Search for the cell housing the specified text and yield its (x, y) center coordinate. 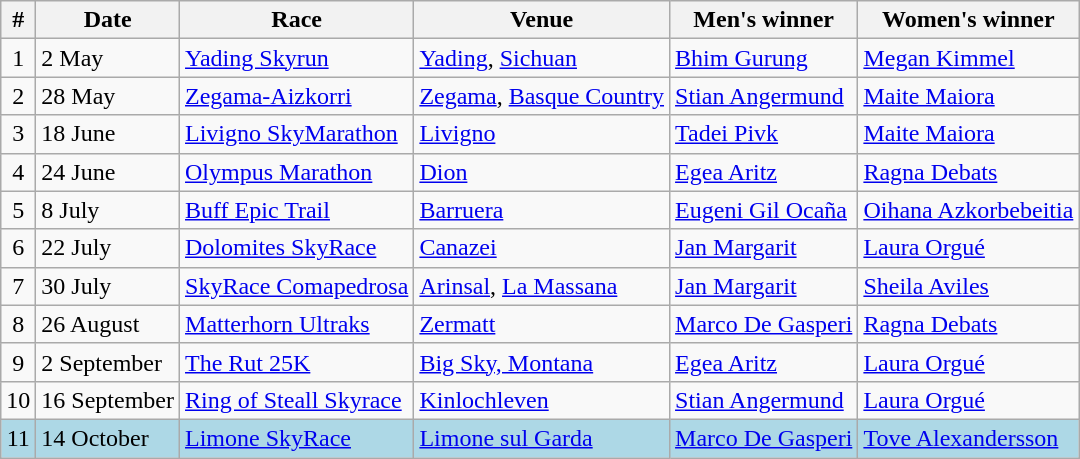
2 May (108, 58)
6 (18, 248)
Zermatt (542, 324)
28 May (108, 96)
# (18, 20)
11 (18, 438)
Livigno (542, 134)
2 September (108, 362)
Tadei Pivk (764, 134)
Tove Alexandersson (968, 438)
Zegama-Aizkorri (297, 96)
Venue (542, 20)
Big Sky, Montana (542, 362)
Matterhorn Ultraks (297, 324)
SkyRace Comapedrosa (297, 286)
Bhim Gurung (764, 58)
2 (18, 96)
The Rut 25K (297, 362)
26 August (108, 324)
Sheila Aviles (968, 286)
18 June (108, 134)
4 (18, 172)
8 (18, 324)
Ring of Steall Skyrace (297, 400)
30 July (108, 286)
Megan Kimmel (968, 58)
Women's winner (968, 20)
24 June (108, 172)
Limone sul Garda (542, 438)
8 July (108, 210)
Limone SkyRace (297, 438)
Oihana Azkorbebeitia (968, 210)
Olympus Marathon (297, 172)
3 (18, 134)
Date (108, 20)
Zegama, Basque Country (542, 96)
Canazei (542, 248)
22 July (108, 248)
Yading, Sichuan (542, 58)
10 (18, 400)
16 September (108, 400)
Dion (542, 172)
Eugeni Gil Ocaña (764, 210)
1 (18, 58)
Arinsal, La Massana (542, 286)
5 (18, 210)
14 October (108, 438)
Men's winner (764, 20)
Buff Epic Trail (297, 210)
Barruera (542, 210)
Yading Skyrun (297, 58)
Kinlochleven (542, 400)
9 (18, 362)
Race (297, 20)
Livigno SkyMarathon (297, 134)
7 (18, 286)
Dolomites SkyRace (297, 248)
